For the text-containing cell, return its midpoint in (X, Y) coordinate format. 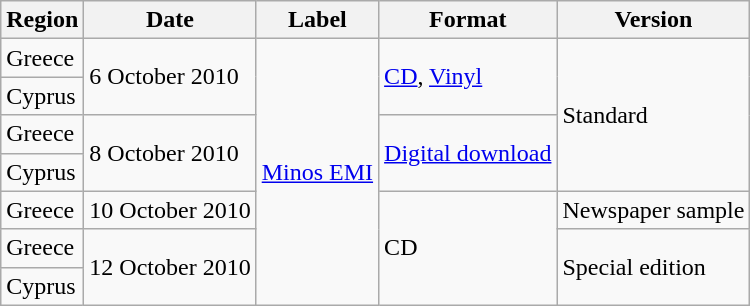
6 October 2010 (170, 77)
10 October 2010 (170, 210)
Label (317, 20)
Special edition (654, 267)
Format (468, 20)
CD, Vinyl (468, 77)
Standard (654, 115)
Region (42, 20)
Date (170, 20)
Digital download (468, 153)
Version (654, 20)
Newspaper sample (654, 210)
8 October 2010 (170, 153)
12 October 2010 (170, 267)
Minos EMI (317, 172)
CD (468, 248)
